Provide the [X, Y] coordinate of the cell's center where the given text is located.  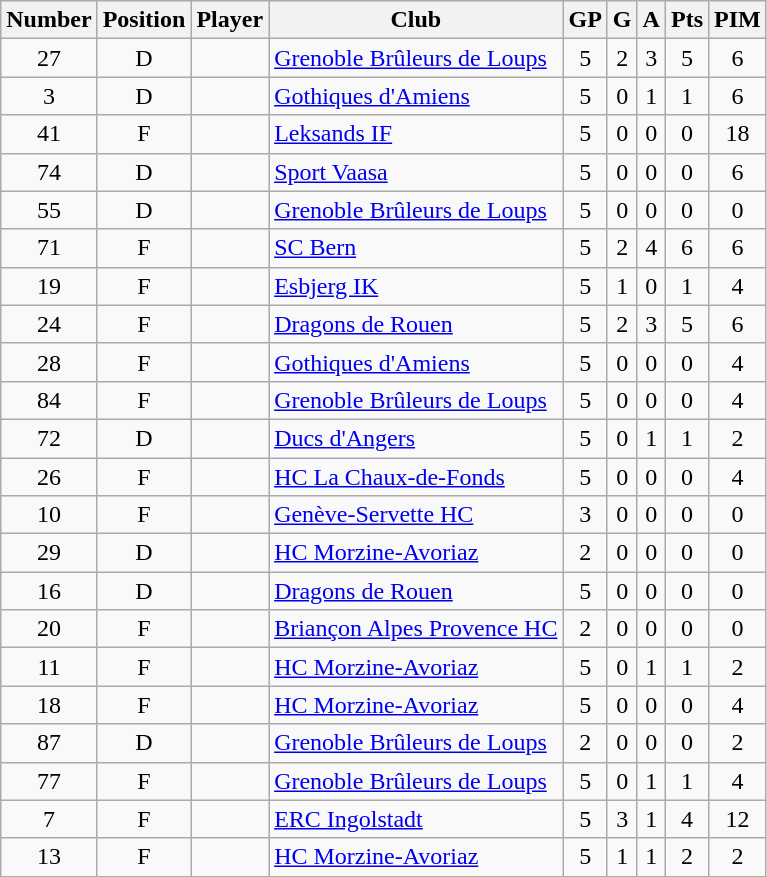
10 [49, 515]
20 [49, 629]
28 [49, 362]
19 [49, 286]
Genève-Servette HC [416, 515]
Number [49, 20]
84 [49, 400]
16 [49, 591]
ERC Ingolstadt [416, 819]
SC Bern [416, 248]
74 [49, 172]
GP [585, 20]
72 [49, 438]
Leksands IF [416, 134]
87 [49, 743]
29 [49, 553]
26 [49, 477]
Club [416, 20]
Esbjerg IK [416, 286]
55 [49, 210]
24 [49, 324]
Pts [686, 20]
71 [49, 248]
A [651, 20]
Ducs d'Angers [416, 438]
G [622, 20]
7 [49, 819]
Player [230, 20]
13 [49, 857]
27 [49, 58]
41 [49, 134]
PIM [738, 20]
11 [49, 667]
HC La Chaux-de-Fonds [416, 477]
12 [738, 819]
Position [144, 20]
Sport Vaasa [416, 172]
Briançon Alpes Provence HC [416, 629]
77 [49, 781]
